Return (x, y) of the center of cell containing provided text 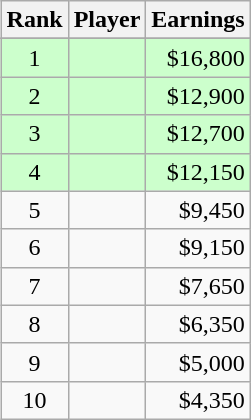
5 (34, 210)
1 (34, 58)
7 (34, 286)
$5,000 (198, 362)
Rank (34, 20)
Player (107, 20)
$12,700 (198, 134)
$16,800 (198, 58)
8 (34, 324)
$9,450 (198, 210)
$4,350 (198, 400)
$7,650 (198, 286)
$12,900 (198, 96)
6 (34, 248)
$9,150 (198, 248)
2 (34, 96)
$6,350 (198, 324)
3 (34, 134)
$12,150 (198, 172)
4 (34, 172)
Earnings (198, 20)
9 (34, 362)
10 (34, 400)
